Determine the [x, y] coordinate at the center of the cell enclosing the given text.  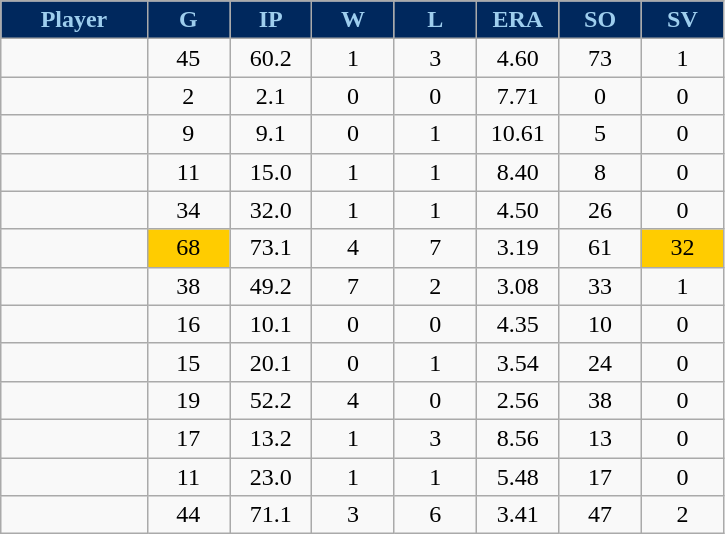
52.2 [271, 400]
W [353, 20]
SO [600, 20]
49.2 [271, 286]
4.60 [518, 58]
8.56 [518, 438]
8.40 [518, 172]
71.1 [271, 515]
ERA [518, 20]
2.1 [271, 96]
3.41 [518, 515]
4.50 [518, 210]
L [435, 20]
3.54 [518, 362]
13 [600, 438]
16 [188, 324]
26 [600, 210]
33 [600, 286]
61 [600, 248]
32.0 [271, 210]
45 [188, 58]
SV [682, 20]
68 [188, 248]
23.0 [271, 477]
5.48 [518, 477]
15 [188, 362]
IP [271, 20]
34 [188, 210]
9.1 [271, 134]
6 [435, 515]
Player [74, 20]
19 [188, 400]
9 [188, 134]
G [188, 20]
20.1 [271, 362]
47 [600, 515]
60.2 [271, 58]
10 [600, 324]
13.2 [271, 438]
73.1 [271, 248]
10.61 [518, 134]
3.08 [518, 286]
4.35 [518, 324]
10.1 [271, 324]
15.0 [271, 172]
3.19 [518, 248]
2.56 [518, 400]
7.71 [518, 96]
73 [600, 58]
5 [600, 134]
44 [188, 515]
32 [682, 248]
8 [600, 172]
24 [600, 362]
